Identify which cell holds the provided text, then report its [X, Y] central coordinate. 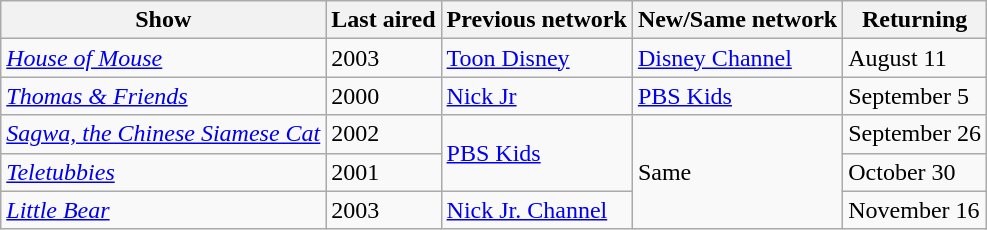
2000 [384, 96]
2002 [384, 134]
Last aired [384, 20]
Previous network [536, 20]
Sagwa, the Chinese Siamese Cat [164, 134]
Nick Jr [536, 96]
September 26 [915, 134]
Toon Disney [536, 58]
August 11 [915, 58]
Returning [915, 20]
House of Mouse [164, 58]
September 5 [915, 96]
Show [164, 20]
Little Bear [164, 210]
Same [737, 172]
New/Same network [737, 20]
2001 [384, 172]
October 30 [915, 172]
Nick Jr. Channel [536, 210]
Thomas & Friends [164, 96]
Disney Channel [737, 58]
November 16 [915, 210]
Teletubbies [164, 172]
